Determine the (X, Y) coordinate at the center of the cell enclosing the given text.  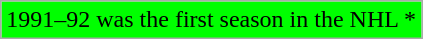
1991–92 was the first season in the NHL * (212, 20)
